Pinpoint the cell where the given text exists, returning its (x, y) midpoint coordinate. 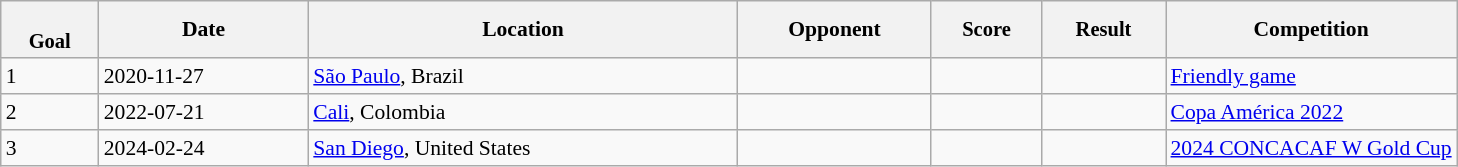
2022-07-21 (204, 112)
2020-11-27 (204, 77)
Cali, Colombia (522, 112)
2024 CONCACAF W Gold Cup (1312, 148)
Goal (50, 30)
2024-02-24 (204, 148)
Result (1104, 30)
Date (204, 30)
Friendly game (1312, 77)
1 (50, 77)
Copa América 2022 (1312, 112)
São Paulo, Brazil (522, 77)
3 (50, 148)
Score (986, 30)
2 (50, 112)
Opponent (835, 30)
San Diego, United States (522, 148)
Competition (1312, 30)
Location (522, 30)
